Search for the cell housing the specified text and yield its [X, Y] center coordinate. 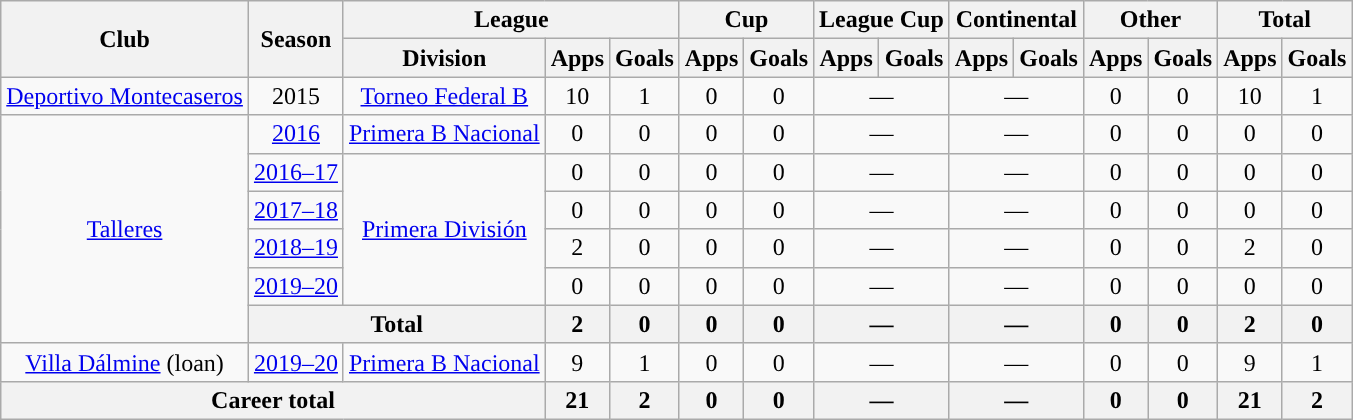
2016–17 [296, 172]
League Cup [882, 20]
Season [296, 39]
Club [125, 39]
Deportivo Montecaseros [125, 96]
2017–18 [296, 210]
Cup [746, 20]
Talleres [125, 229]
Division [444, 58]
2015 [296, 96]
Continental [1016, 20]
Other [1150, 20]
Career total [273, 400]
Torneo Federal B [444, 96]
League [511, 20]
Primera División [444, 229]
2016 [296, 134]
Villa Dálmine (loan) [125, 362]
2018–19 [296, 248]
